Search for the cell housing the specified text and yield its (x, y) center coordinate. 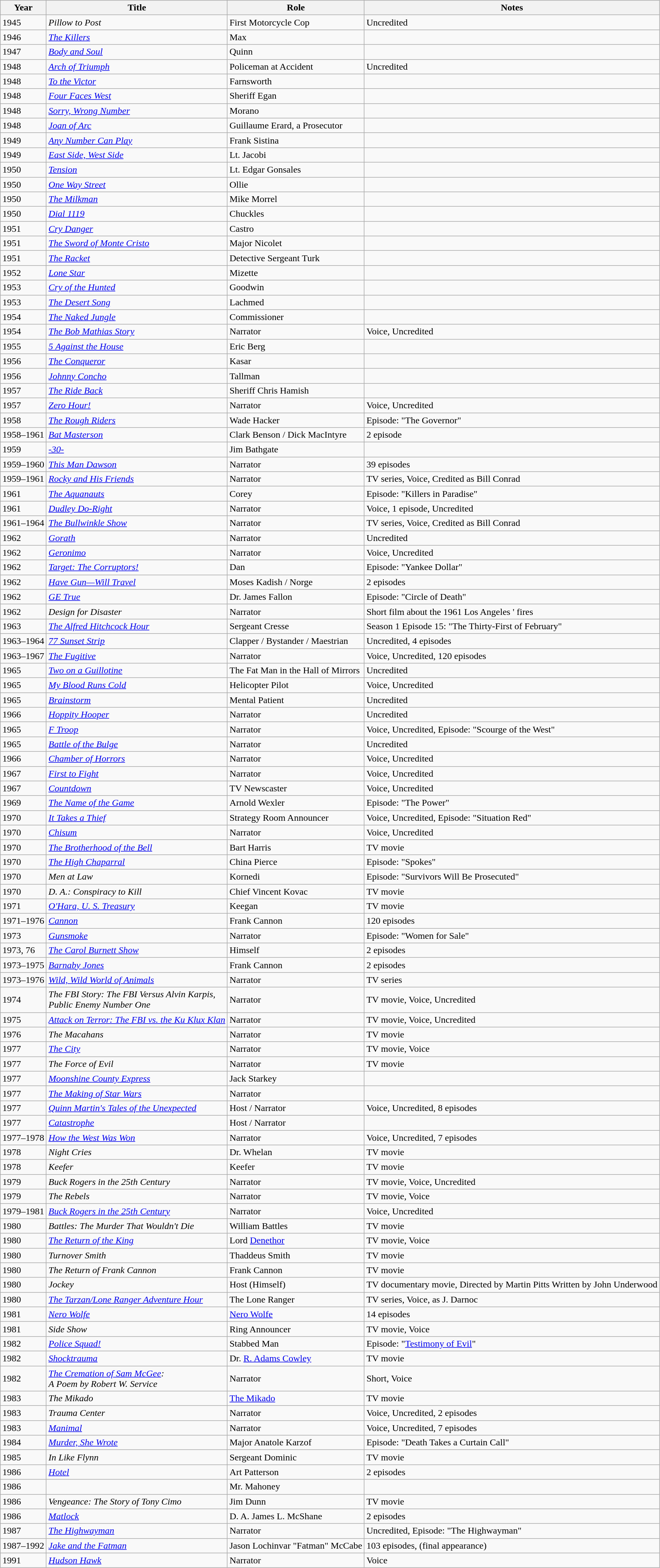
The Conqueror (137, 361)
O'Hara, U. S. Treasury (137, 906)
Sorry, Wrong Number (137, 111)
1974 (23, 1000)
Catastrophe (137, 1123)
My Blood Runs Cold (137, 685)
Host (Himself) (296, 1285)
Turnover Smith (137, 1255)
1984 (23, 1443)
TV series, Voice, as J. Darnoc (512, 1299)
Episode: "Yankee Dollar" (512, 567)
The Ride Back (137, 390)
Short film about the 1961 Los Angeles ' fires (512, 611)
Matlock (137, 1516)
1958 (23, 420)
Episode: "Killers in Paradise" (512, 494)
Target: The Corruptors! (137, 567)
Corey (296, 494)
Strategy Room Announcer (296, 818)
Moonshine County Express (137, 1078)
Kasar (296, 361)
Gunsmoke (137, 936)
Castro (296, 229)
It Takes a Thief (137, 818)
Vengeance: The Story of Tony Cimo (137, 1501)
1946 (23, 37)
Countdown (137, 788)
Gorath (137, 538)
Episode: "The Governor" (512, 420)
1973, 76 (23, 950)
East Side, West Side (137, 155)
The Sword of Monte Cristo (137, 243)
Quinn Martin's Tales of the Unexpected (137, 1108)
Dr. James Fallon (296, 597)
77 Sunset Strip (137, 641)
Barnaby Jones (137, 965)
First Motorcycle Cop (296, 22)
TV series (512, 980)
Role (296, 8)
The Lone Ranger (296, 1299)
Episode: "Spokes" (512, 862)
Lt. Edgar Gonsales (296, 169)
1977–1978 (23, 1137)
Tallman (296, 376)
Guillaume Erard, a Prosecutor (296, 125)
Episode: "Death Takes a Curtain Call" (512, 1443)
Ring Announcer (296, 1329)
1987–1992 (23, 1546)
Zero Hour! (137, 405)
Notes (512, 8)
Year (23, 8)
Jack Starkey (296, 1078)
The High Chaparral (137, 862)
1952 (23, 273)
How the West Was Won (137, 1137)
Shocktrauma (137, 1358)
1959 (23, 450)
Hotel (137, 1472)
Sheriff Egan (296, 96)
Major Nicolet (296, 243)
The Racket (137, 258)
Lt. Jacobi (296, 155)
Eric Berg (296, 346)
Kornedi (296, 876)
Jim Bathgate (296, 450)
1955 (23, 346)
1961–1964 (23, 523)
1947 (23, 52)
Geronimo (137, 553)
1991 (23, 1560)
Dudley Do-Right (137, 508)
The Desert Song (137, 302)
Jim Dunn (296, 1501)
Battles: The Murder That Wouldn't Die (137, 1226)
Voice, Uncredited, Episode: "Situation Red" (512, 818)
Wade Hacker (296, 420)
Arch of Triumph (137, 67)
F Troop (137, 729)
Keegan (296, 906)
The Macahans (137, 1034)
Battle of the Bulge (137, 744)
Jason Lochinvar "Fatman" McCabe (296, 1546)
1945 (23, 22)
Trauma Center (137, 1413)
This Man Dawson (137, 464)
Lachmed (296, 302)
The Fat Man in the Hall of Mirrors (296, 671)
Mizette (296, 273)
1959–1961 (23, 479)
Helicopter Pilot (296, 685)
Short, Voice (512, 1378)
Any Number Can Play (137, 140)
Hoppity Hooper (137, 715)
The Name of the Game (137, 803)
Pillow to Post (137, 22)
Side Show (137, 1329)
Goodwin (296, 288)
Art Patterson (296, 1472)
Uncredited, Episode: "The Highwayman" (512, 1531)
The Return of the King (137, 1241)
1973–1976 (23, 980)
GE True (137, 597)
Johnny Concho (137, 376)
Thaddeus Smith (296, 1255)
The Rebels (137, 1197)
To the Victor (137, 81)
Bat Masterson (137, 435)
Policeman at Accident (296, 67)
Clapper / Bystander / Maestrian (296, 641)
Joan of Arc (137, 125)
Voice, Uncredited, 8 episodes (512, 1108)
Bart Harris (296, 847)
Sergeant Cresse (296, 626)
103 episodes, (final appearance) (512, 1546)
Episode: "The Power" (512, 803)
Morano (296, 111)
Attack on Terror: The FBI vs. the Ku Klux Klan (137, 1020)
The Tarzan/Lone Ranger Adventure Hour (137, 1299)
Wild, Wild World of Animals (137, 980)
First to Fight (137, 774)
1971 (23, 906)
The Making of Star Wars (137, 1093)
Tension (137, 169)
Voice, Uncredited, 120 episodes (512, 656)
Dan (296, 567)
Voice, Uncredited, 2 episodes (512, 1413)
Voice, Uncredited, Episode: "Scourge of the West" (512, 729)
Police Squad! (137, 1344)
The Cremation of Sam McGee:A Poem by Robert W. Service (137, 1378)
120 episodes (512, 921)
Max (296, 37)
Sergeant Dominic (296, 1457)
1976 (23, 1034)
Mr. Mahoney (296, 1487)
Body and Soul (137, 52)
39 episodes (512, 464)
Men at Law (137, 876)
5 Against the House (137, 346)
The Rough Riders (137, 420)
Cry of the Hunted (137, 288)
The Highwayman (137, 1531)
The City (137, 1049)
William Battles (296, 1226)
The Bob Mathias Story (137, 332)
Brainstorm (137, 700)
In Like Flynn (137, 1457)
The Milkman (137, 199)
Episode: "Circle of Death" (512, 597)
Cry Danger (137, 229)
One Way Street (137, 185)
1985 (23, 1457)
TV documentary movie, Directed by Martin Pitts Written by John Underwood (512, 1285)
Mental Patient (296, 700)
-30- (137, 450)
Quinn (296, 52)
The Carol Burnett Show (137, 950)
The Brotherhood of the Bell (137, 847)
Arnold Wexler (296, 803)
Four Faces West (137, 96)
The Fugitive (137, 656)
1959–1960 (23, 464)
Chamber of Horrors (137, 759)
Jake and the Fatman (137, 1546)
Frank Sistina (296, 140)
The FBI Story: The FBI Versus Alvin Karpis,Public Enemy Number One (137, 1000)
Voice, 1 episode, Uncredited (512, 508)
The Alfred Hitchcock Hour (137, 626)
1969 (23, 803)
The Naked Jungle (137, 317)
1987 (23, 1531)
Major Anatole Karzof (296, 1443)
14 episodes (512, 1314)
Rocky and His Friends (137, 479)
China Pierce (296, 862)
D. A. James L. McShane (296, 1516)
Stabbed Man (296, 1344)
Chuckles (296, 214)
The Force of Evil (137, 1064)
1973–1975 (23, 965)
Uncredited, 4 episodes (512, 641)
Lord Denethor (296, 1241)
The Aquanauts (137, 494)
Episode: "Testimony of Evil" (512, 1344)
Night Cries (137, 1152)
1963 (23, 626)
Dr. R. Adams Cowley (296, 1358)
Murder, She Wrote (137, 1443)
Title (137, 8)
Dial 1119 (137, 214)
Voice (512, 1560)
Farnsworth (296, 81)
Clark Benson / Dick MacIntyre (296, 435)
Chisum (137, 832)
1973 (23, 936)
Detective Sergeant Turk (296, 258)
Two on a Guillotine (137, 671)
1963–1964 (23, 641)
1979–1981 (23, 1211)
Himself (296, 950)
The Return of Frank Cannon (137, 1270)
Cannon (137, 921)
The Killers (137, 37)
Commissioner (296, 317)
Lone Star (137, 273)
1975 (23, 1020)
1971–1976 (23, 921)
2 episode (512, 435)
Episode: "Women for Sale" (512, 936)
Dr. Whelan (296, 1152)
Episode: "Survivors Will Be Prosecuted" (512, 876)
The Bullwinkle Show (137, 523)
Moses Kadish / Norge (296, 582)
D. A.: Conspiracy to Kill (137, 891)
TV Newscaster (296, 788)
Sheriff Chris Hamish (296, 390)
1963–1967 (23, 656)
Design for Disaster (137, 611)
Manimal (137, 1428)
Jockey (137, 1285)
Mike Morrel (296, 199)
1958–1961 (23, 435)
Season 1 Episode 15: "The Thirty-First of February" (512, 626)
Have Gun—Will Travel (137, 582)
Hudson Hawk (137, 1560)
Chief Vincent Kovac (296, 891)
Ollie (296, 185)
